Extract the (X, Y) coordinate from the center of the cell holding the provided text.  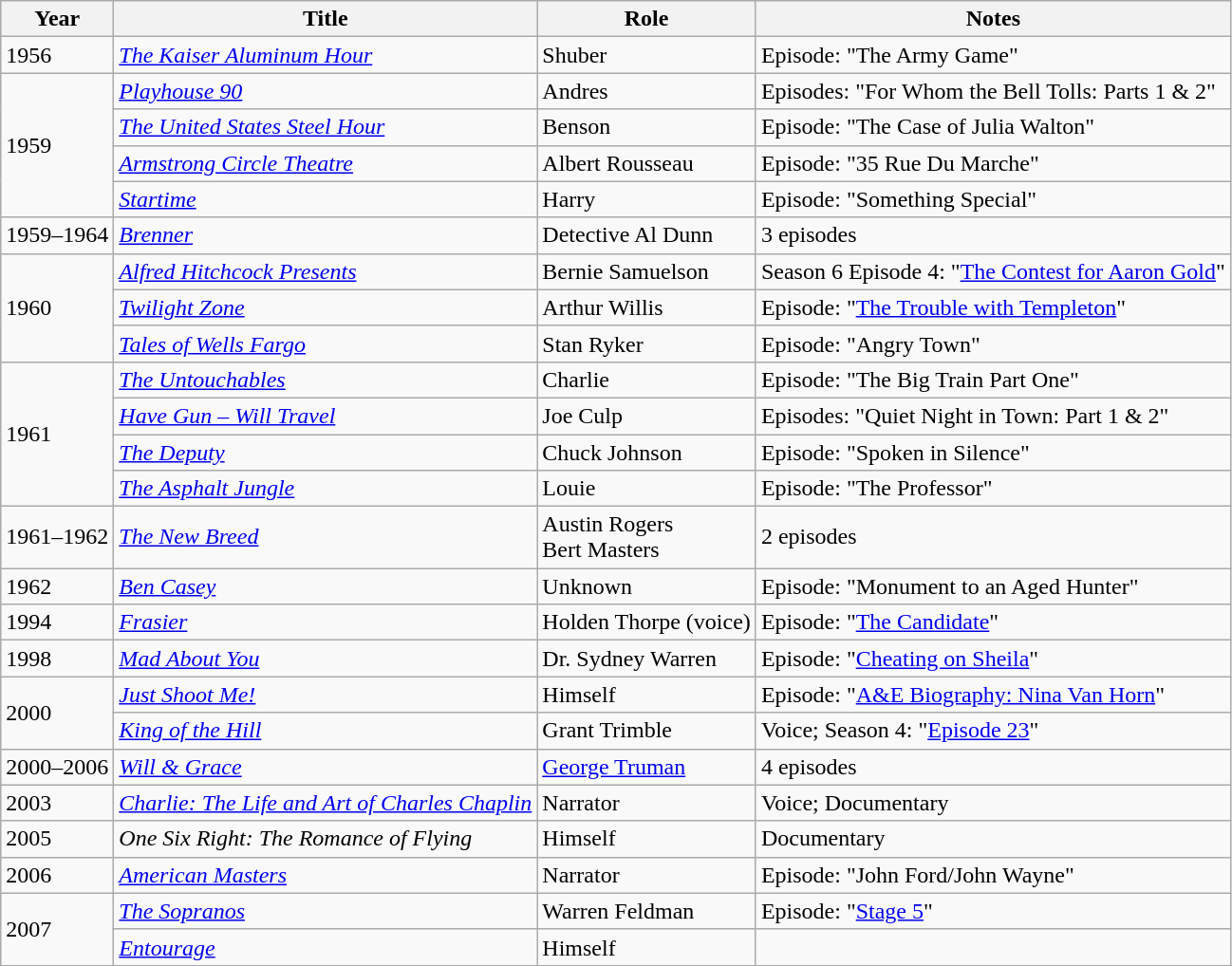
Episodes: "Quiet Night in Town: Part 1 & 2" (993, 416)
Twilight Zone (326, 307)
Have Gun – Will Travel (326, 416)
Shuber (647, 55)
Will & Grace (326, 767)
Episode: "Something Special" (993, 199)
Entourage (326, 947)
1962 (57, 586)
Episode: "The Army Game" (993, 55)
The Deputy (326, 453)
Episode: "The Candidate" (993, 622)
Episode: "Monument to an Aged Hunter" (993, 586)
Holden Thorpe (voice) (647, 622)
Charlie (647, 380)
Role (647, 19)
Episode: "Angry Town" (993, 344)
Chuck Johnson (647, 453)
American Masters (326, 875)
Charlie: The Life and Art of Charles Chaplin (326, 803)
2000 (57, 713)
Tales of Wells Fargo (326, 344)
1959 (57, 145)
George Truman (647, 767)
The New Breed (326, 537)
The United States Steel Hour (326, 127)
Episodes: "For Whom the Bell Tolls: Parts 1 & 2" (993, 91)
Documentary (993, 839)
2005 (57, 839)
The Sopranos (326, 911)
1994 (57, 622)
Mad About You (326, 659)
The Kaiser Aluminum Hour (326, 55)
Warren Feldman (647, 911)
4 episodes (993, 767)
Just Shoot Me! (326, 695)
Detective Al Dunn (647, 235)
1961–1962 (57, 537)
Episode: "Cheating on Sheila" (993, 659)
Grant Trimble (647, 731)
Albert Rousseau (647, 163)
Episode: "The Professor" (993, 489)
Episode: "John Ford/John Wayne" (993, 875)
Playhouse 90 (326, 91)
2000–2006 (57, 767)
2006 (57, 875)
1956 (57, 55)
2007 (57, 929)
Title (326, 19)
3 episodes (993, 235)
1960 (57, 307)
Armstrong Circle Theatre (326, 163)
The Untouchables (326, 380)
Unknown (647, 586)
Voice; Season 4: "Episode 23" (993, 731)
Episode: "The Case of Julia Walton" (993, 127)
Bernie Samuelson (647, 271)
Louie (647, 489)
Arthur Willis (647, 307)
Austin RogersBert Masters (647, 537)
2003 (57, 803)
Episode: "35 Rue Du Marche" (993, 163)
Notes (993, 19)
Joe Culp (647, 416)
Brenner (326, 235)
2 episodes (993, 537)
Dr. Sydney Warren (647, 659)
Episode: "Spoken in Silence" (993, 453)
Season 6 Episode 4: "The Contest for Aaron Gold" (993, 271)
Frasier (326, 622)
Startime (326, 199)
Episode: "The Big Train Part One" (993, 380)
1998 (57, 659)
King of the Hill (326, 731)
One Six Right: The Romance of Flying (326, 839)
Year (57, 19)
Alfred Hitchcock Presents (326, 271)
Ben Casey (326, 586)
1961 (57, 434)
Andres (647, 91)
Voice; Documentary (993, 803)
The Asphalt Jungle (326, 489)
Episode: "A&E Biography: Nina Van Horn" (993, 695)
1959–1964 (57, 235)
Episode: "The Trouble with Templeton" (993, 307)
Episode: "Stage 5" (993, 911)
Stan Ryker (647, 344)
Benson (647, 127)
Harry (647, 199)
